Return the (X, Y) coordinate for the center point of the cell that contains the specified text.  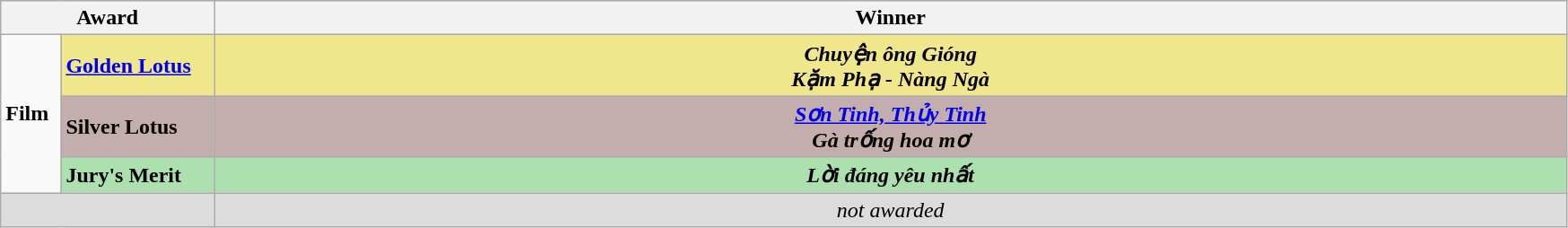
Golden Lotus (138, 66)
Jury's Merit (138, 175)
Sơn Tinh, Thủy TinhGà trống hoa mơ (891, 127)
not awarded (891, 209)
Film (30, 114)
Winner (891, 18)
Award (108, 18)
Chuyện ông GióngKặm Phạ - Nàng Ngà (891, 66)
Lời đáng yêu nhất (891, 175)
Silver Lotus (138, 127)
